Capture the cell that displays the provided text and extract its [X, Y] central coordinate. 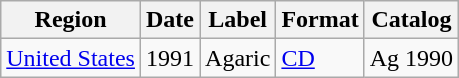
Label [238, 20]
United States [71, 58]
1991 [170, 58]
CD [320, 58]
Region [71, 20]
Agaric [238, 58]
Date [170, 20]
Format [320, 20]
Catalog [411, 20]
Ag 1990 [411, 58]
